Find where the given text appears and provide that cell's center as (x, y) coordinate. 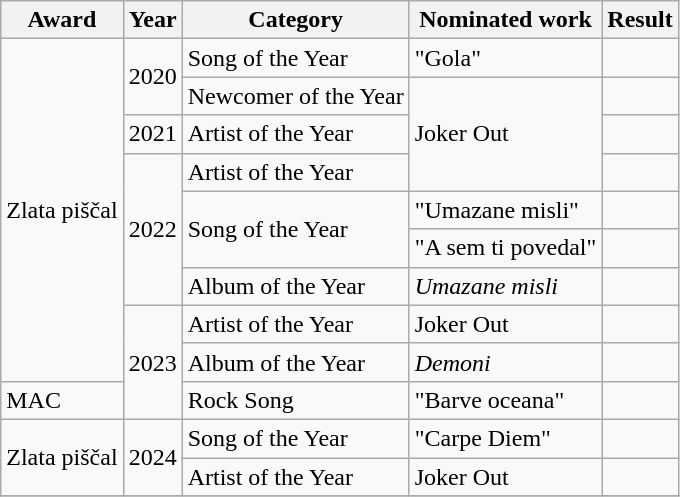
MAC (62, 400)
"Barve oceana" (506, 400)
Umazane misli (506, 286)
2022 (152, 229)
Rock Song (296, 400)
2024 (152, 457)
Demoni (506, 362)
2023 (152, 362)
Category (296, 20)
2021 (152, 134)
"Umazane misli" (506, 210)
2020 (152, 77)
Award (62, 20)
Result (640, 20)
Year (152, 20)
"A sem ti povedal" (506, 248)
Newcomer of the Year (296, 96)
"Gola" (506, 58)
"Carpe Diem" (506, 438)
Nominated work (506, 20)
